From the cell containing the given text, extract its center point as [X, Y] coordinate. 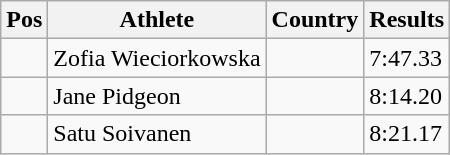
Zofia Wieciorkowska [157, 58]
Results [407, 20]
Satu Soivanen [157, 134]
Pos [24, 20]
8:14.20 [407, 96]
Athlete [157, 20]
Country [315, 20]
Jane Pidgeon [157, 96]
8:21.17 [407, 134]
7:47.33 [407, 58]
